From the cell containing the given text, extract its center point as [x, y] coordinate. 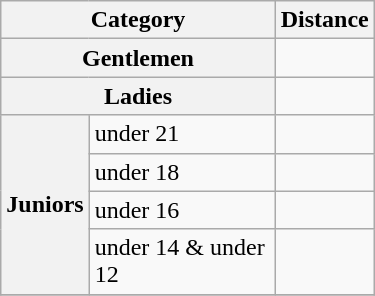
Ladies [138, 96]
Distance [324, 20]
under 16 [182, 210]
Category [138, 20]
under 14 & under 12 [182, 262]
under 18 [182, 172]
Gentlemen [138, 58]
Juniors [45, 204]
under 21 [182, 134]
